Pinpoint the cell where the given text exists, returning its [x, y] midpoint coordinate. 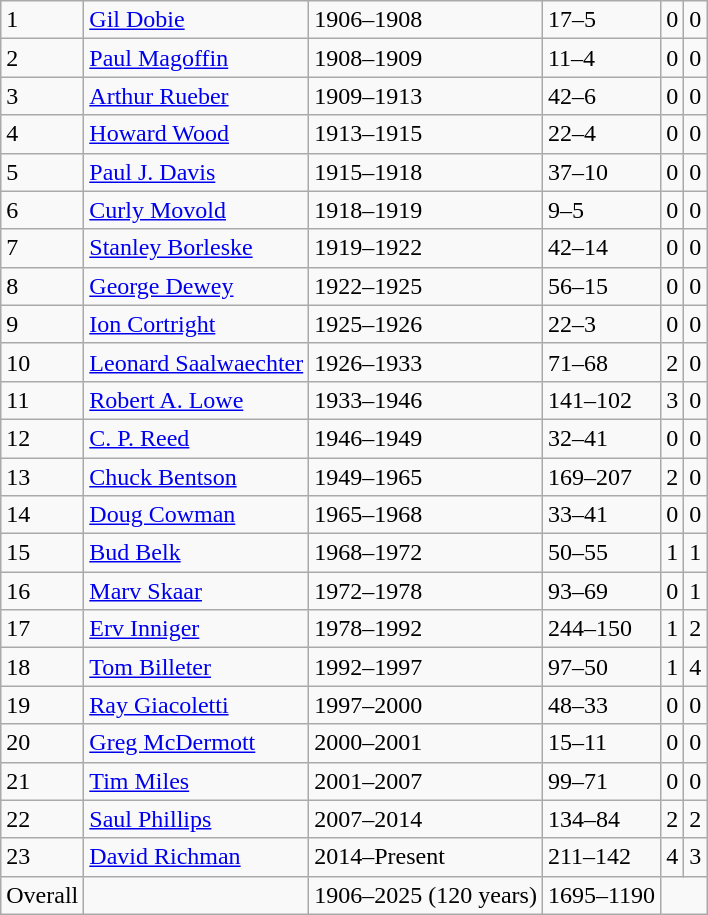
C. P. Reed [196, 438]
134–84 [601, 819]
56–15 [601, 286]
1997–2000 [426, 705]
1906–2025 (120 years) [426, 895]
1925–1926 [426, 324]
97–50 [601, 667]
11 [42, 400]
Robert A. Lowe [196, 400]
Ray Giacoletti [196, 705]
2014–Present [426, 857]
15–11 [601, 743]
169–207 [601, 477]
1978–1992 [426, 629]
244–150 [601, 629]
22–3 [601, 324]
Ion Cortright [196, 324]
50–55 [601, 553]
Gil Dobie [196, 20]
1906–1908 [426, 20]
7 [42, 248]
9 [42, 324]
David Richman [196, 857]
Saul Phillips [196, 819]
18 [42, 667]
1695–1190 [601, 895]
22–4 [601, 134]
42–6 [601, 96]
Stanley Borleske [196, 248]
1972–1978 [426, 591]
Paul J. Davis [196, 172]
13 [42, 477]
1915–1918 [426, 172]
Erv Inniger [196, 629]
1922–1925 [426, 286]
6 [42, 210]
42–14 [601, 248]
93–69 [601, 591]
Howard Wood [196, 134]
14 [42, 515]
1933–1946 [426, 400]
9–5 [601, 210]
1926–1933 [426, 362]
Overall [42, 895]
Paul Magoffin [196, 58]
Doug Cowman [196, 515]
Chuck Bentson [196, 477]
17–5 [601, 20]
32–41 [601, 438]
1919–1922 [426, 248]
8 [42, 286]
15 [42, 553]
Bud Belk [196, 553]
99–71 [601, 781]
Leonard Saalwaechter [196, 362]
48–33 [601, 705]
16 [42, 591]
Tim Miles [196, 781]
1965–1968 [426, 515]
20 [42, 743]
1949–1965 [426, 477]
2000–2001 [426, 743]
141–102 [601, 400]
1968–1972 [426, 553]
Curly Movold [196, 210]
22 [42, 819]
1909–1913 [426, 96]
21 [42, 781]
23 [42, 857]
2001–2007 [426, 781]
11–4 [601, 58]
37–10 [601, 172]
Marv Skaar [196, 591]
George Dewey [196, 286]
19 [42, 705]
1913–1915 [426, 134]
10 [42, 362]
71–68 [601, 362]
1992–1997 [426, 667]
1946–1949 [426, 438]
Arthur Rueber [196, 96]
5 [42, 172]
33–41 [601, 515]
17 [42, 629]
211–142 [601, 857]
Greg McDermott [196, 743]
1908–1909 [426, 58]
12 [42, 438]
1918–1919 [426, 210]
2007–2014 [426, 819]
Tom Billeter [196, 667]
